Detect which cell encompasses the target text, then output its (x, y) center coordinate. 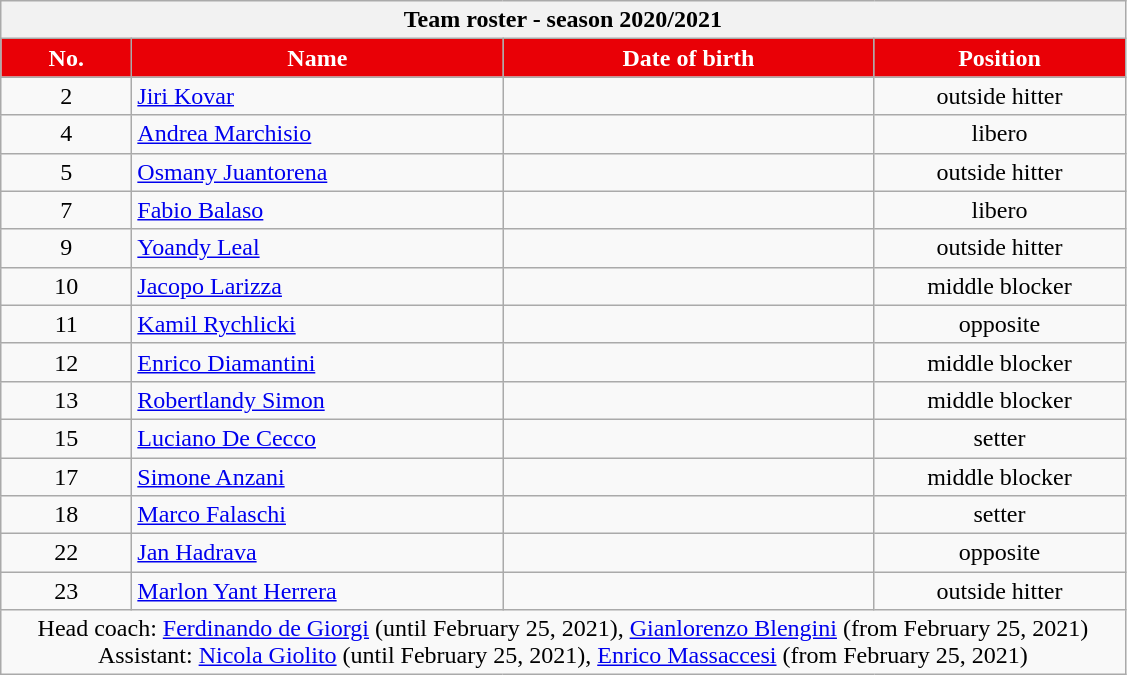
7 (66, 210)
Team roster - season 2020/2021 (563, 20)
Date of birth (688, 58)
Andrea Marchisio (318, 134)
Yoandy Leal (318, 248)
No. (66, 58)
17 (66, 477)
23 (66, 591)
Jiri Kovar (318, 96)
Luciano De Cecco (318, 438)
Marlon Yant Herrera (318, 591)
13 (66, 400)
10 (66, 286)
22 (66, 553)
2 (66, 96)
Fabio Balaso (318, 210)
Position (1000, 58)
18 (66, 515)
Simone Anzani (318, 477)
12 (66, 362)
Name (318, 58)
Jacopo Larizza (318, 286)
Enrico Diamantini (318, 362)
Robertlandy Simon (318, 400)
Kamil Rychlicki (318, 324)
4 (66, 134)
Jan Hadrava (318, 553)
5 (66, 172)
9 (66, 248)
Osmany Juantorena (318, 172)
Marco Falaschi (318, 515)
11 (66, 324)
15 (66, 438)
